For the text-containing cell, return its midpoint in (x, y) coordinate format. 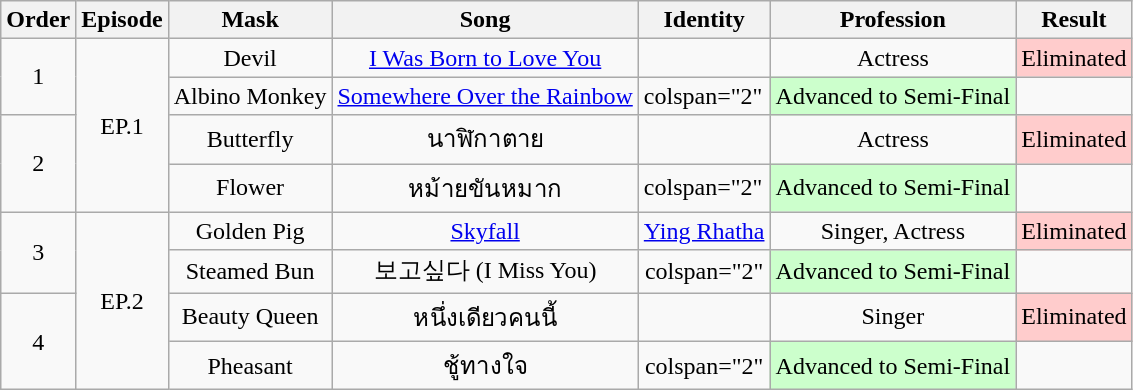
นาฬิกาตาย (485, 140)
Order (38, 20)
Ying Rhatha (704, 231)
Skyfall (485, 231)
Profession (893, 20)
보고싶다 (I Miss You) (485, 272)
Episode (122, 20)
Flower (250, 188)
หนึ่งเดียวคนนี้ (485, 318)
Albino Monkey (250, 96)
Mask (250, 20)
Identity (704, 20)
EP.2 (122, 301)
EP.1 (122, 126)
Result (1074, 20)
Singer (893, 318)
Singer, Actress (893, 231)
Devil (250, 58)
Golden Pig (250, 231)
4 (38, 342)
Song (485, 20)
Butterfly (250, 140)
Beauty Queen (250, 318)
3 (38, 252)
ชู้ทางใจ (485, 366)
หม้ายขันหมาก (485, 188)
Steamed Bun (250, 272)
Somewhere Over the Rainbow (485, 96)
Pheasant (250, 366)
I Was Born to Love You (485, 58)
1 (38, 77)
2 (38, 164)
